Locate the cell with the specified text and output its [x, y] center coordinate. 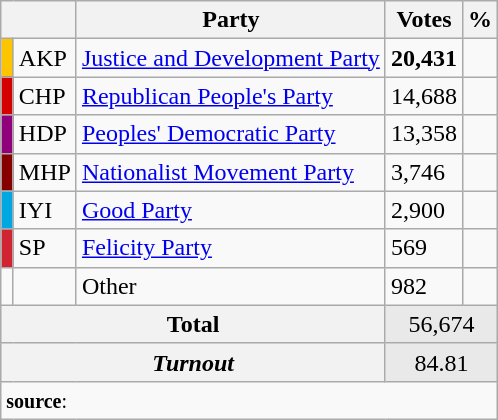
Total [194, 324]
Other [230, 286]
AKP [44, 58]
source: [250, 400]
HDP [44, 134]
56,674 [441, 324]
Peoples' Democratic Party [230, 134]
2,900 [424, 210]
Votes [424, 20]
Nationalist Movement Party [230, 172]
Republican People's Party [230, 96]
MHP [44, 172]
% [480, 20]
982 [424, 286]
Justice and Development Party [230, 58]
CHP [44, 96]
14,688 [424, 96]
Good Party [230, 210]
Party [230, 20]
Felicity Party [230, 248]
Turnout [194, 362]
3,746 [424, 172]
IYI [44, 210]
84.81 [441, 362]
13,358 [424, 134]
SP [44, 248]
20,431 [424, 58]
569 [424, 248]
